Detect which cell encompasses the target text, then output its [X, Y] center coordinate. 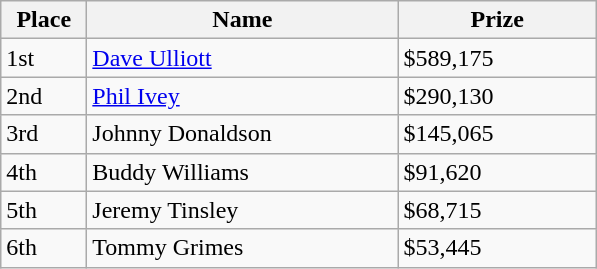
$145,065 [498, 134]
Phil Ivey [242, 96]
$91,620 [498, 172]
1st [44, 58]
Tommy Grimes [242, 248]
Johnny Donaldson [242, 134]
Buddy Williams [242, 172]
$290,130 [498, 96]
$68,715 [498, 210]
Name [242, 20]
6th [44, 248]
2nd [44, 96]
$53,445 [498, 248]
Place [44, 20]
Dave Ulliott [242, 58]
Jeremy Tinsley [242, 210]
Prize [498, 20]
5th [44, 210]
$589,175 [498, 58]
4th [44, 172]
3rd [44, 134]
